Output the (X, Y) coordinate of the center of the cell containing the given text.  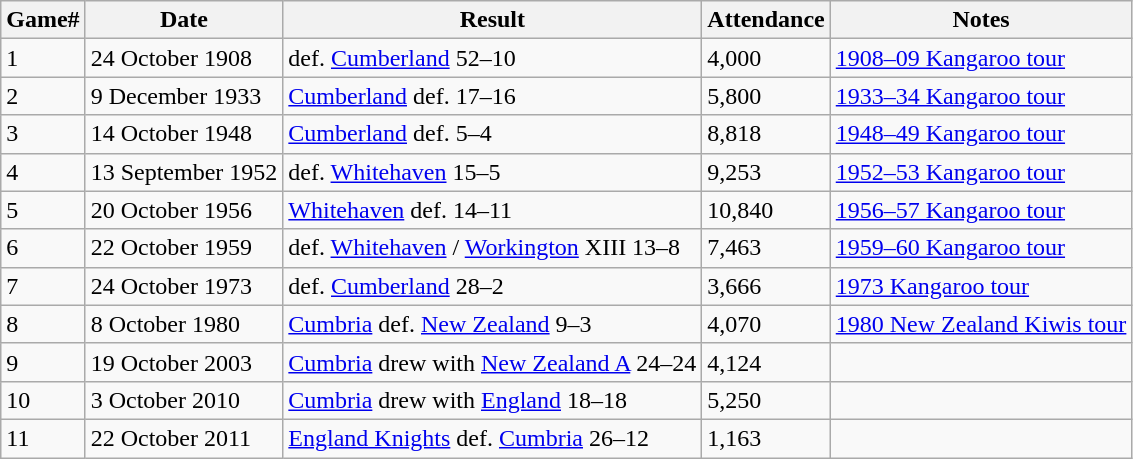
9 (43, 362)
Cumbria def. New Zealand 9–3 (492, 324)
4 (43, 172)
7,463 (766, 248)
England Knights def. Cumbria 26–12 (492, 438)
Notes (981, 20)
7 (43, 286)
8,818 (766, 134)
Game# (43, 20)
14 October 1948 (184, 134)
1908–09 Kangaroo tour (981, 58)
4,000 (766, 58)
20 October 1956 (184, 210)
1952–53 Kangaroo tour (981, 172)
9,253 (766, 172)
4,124 (766, 362)
1959–60 Kangaroo tour (981, 248)
9 December 1933 (184, 96)
def. Whitehaven / Workington XIII 13–8 (492, 248)
5,250 (766, 400)
22 October 1959 (184, 248)
def. Whitehaven 15–5 (492, 172)
8 (43, 324)
def. Cumberland 52–10 (492, 58)
3,666 (766, 286)
13 September 1952 (184, 172)
1980 New Zealand Kiwis tour (981, 324)
2 (43, 96)
1,163 (766, 438)
1956–57 Kangaroo tour (981, 210)
3 October 2010 (184, 400)
19 October 2003 (184, 362)
Cumbria drew with New Zealand A 24–24 (492, 362)
1948–49 Kangaroo tour (981, 134)
5,800 (766, 96)
1933–34 Kangaroo tour (981, 96)
def. Cumberland 28–2 (492, 286)
10,840 (766, 210)
22 October 2011 (184, 438)
24 October 1973 (184, 286)
4,070 (766, 324)
Attendance (766, 20)
6 (43, 248)
1973 Kangaroo tour (981, 286)
Whitehaven def. 14–11 (492, 210)
3 (43, 134)
Date (184, 20)
8 October 1980 (184, 324)
10 (43, 400)
24 October 1908 (184, 58)
Cumbria drew with England 18–18 (492, 400)
Result (492, 20)
5 (43, 210)
Cumberland def. 17–16 (492, 96)
11 (43, 438)
1 (43, 58)
Cumberland def. 5–4 (492, 134)
